Find where the given text appears and provide that cell's center as [x, y] coordinate. 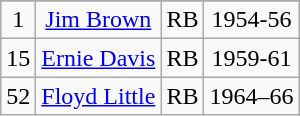
1959-61 [252, 58]
Jim Brown [98, 20]
1 [18, 20]
52 [18, 96]
1954-56 [252, 20]
Floyd Little [98, 96]
Ernie Davis [98, 58]
1964–66 [252, 96]
15 [18, 58]
